From the cell containing the given text, extract its center point as (x, y) coordinate. 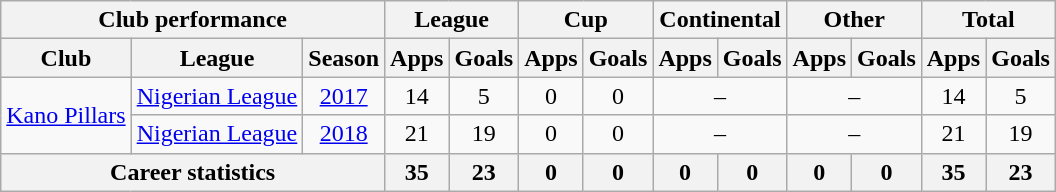
Cup (586, 20)
2017 (344, 96)
Total (988, 20)
Club (66, 58)
Club performance (193, 20)
Other (854, 20)
Continental (720, 20)
Kano Pillars (66, 115)
Season (344, 58)
Career statistics (193, 172)
2018 (344, 134)
